Determine the (X, Y) coordinate at the center of the cell enclosing the given text.  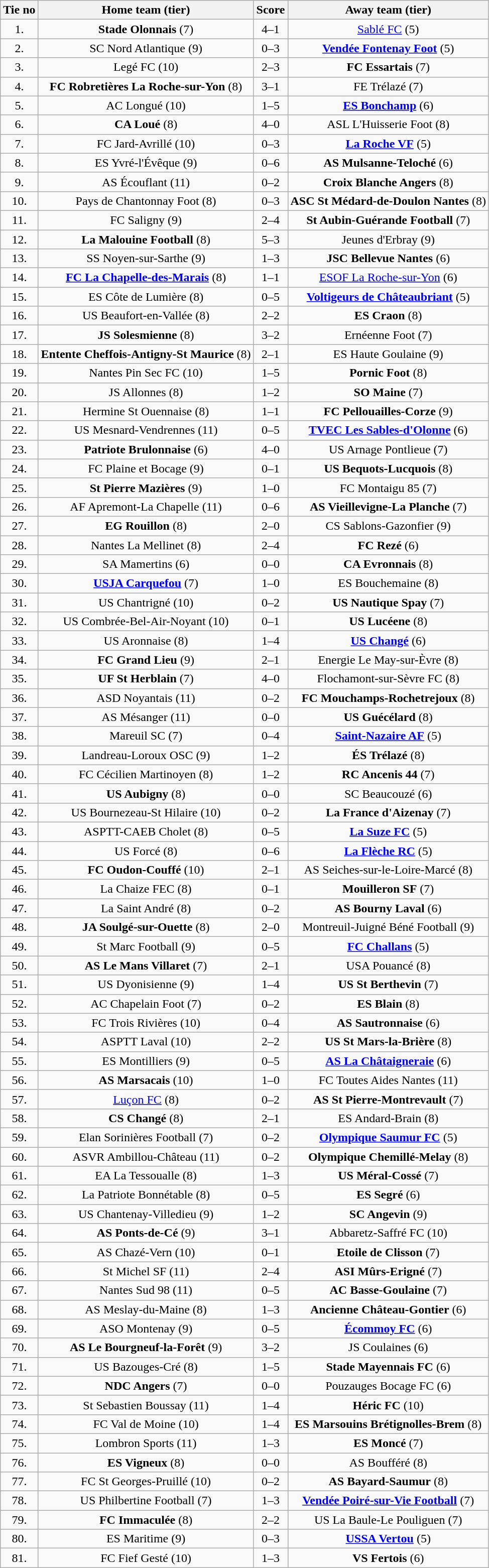
19. (19, 373)
US La Baule-Le Pouliguen (7) (388, 1520)
ES Marsouins Brétignolles-Brem (8) (388, 1424)
AS Sautronnaise (6) (388, 1023)
SA Mamertins (6) (146, 564)
Home team (tier) (146, 10)
JSC Bellevue Nantes (6) (388, 259)
ES Côte de Lumière (8) (146, 297)
La Roche VF (5) (388, 144)
58. (19, 1118)
AS Vieillevigne-La Planche (7) (388, 507)
10. (19, 201)
US St Mars-la-Brière (8) (388, 1042)
FC Fief Gesté (10) (146, 1558)
76. (19, 1463)
ES Haute Goulaine (9) (388, 354)
42. (19, 812)
78. (19, 1501)
Entente Cheffois-Antigny-St Maurice (8) (146, 354)
ES Moncé (7) (388, 1443)
12. (19, 239)
54. (19, 1042)
US Dyonisienne (9) (146, 985)
US Beaufort-en-Vallée (8) (146, 316)
ES Blain (8) (388, 1004)
US Bazouges-Cré (8) (146, 1367)
SC Nord Atlantique (9) (146, 48)
FC Essartais (7) (388, 67)
JS Solesmienne (8) (146, 335)
US Lucéene (8) (388, 622)
ASL L'Huisserie Foot (8) (388, 125)
Olympique Saumur FC (5) (388, 1137)
Montreuil-Juigné Béné Football (9) (388, 927)
ES Andard-Brain (8) (388, 1118)
Etoile de Clisson (7) (388, 1252)
St Pierre Mazières (9) (146, 488)
La Chaize FEC (8) (146, 889)
29. (19, 564)
US Chantenay-Villedieu (9) (146, 1214)
FC Trois Rivières (10) (146, 1023)
Patriote Brulonnaise (6) (146, 449)
Score (271, 10)
AS Boufféré (8) (388, 1463)
Tie no (19, 10)
FC Cécilien Martinoyen (8) (146, 774)
AC Basse-Goulaine (7) (388, 1290)
23. (19, 449)
41. (19, 793)
37. (19, 717)
49. (19, 946)
24. (19, 468)
US Combrée-Bel-Air-Noyant (10) (146, 622)
AS Seiches-sur-le-Loire-Marcé (8) (388, 870)
80. (19, 1539)
ASI Mûrs-Erigné (7) (388, 1271)
Saint-Nazaire AF (5) (388, 736)
AS Le Bourgneuf-la-Forêt (9) (146, 1348)
AS Mésanger (11) (146, 717)
Elan Sorinières Football (7) (146, 1137)
55. (19, 1061)
AC Longué (10) (146, 105)
5. (19, 105)
Olympique Chemillé-Melay (8) (388, 1156)
21. (19, 411)
FC Mouchamps-Rochetrejoux (8) (388, 698)
AS Écouflant (11) (146, 182)
Ancienne Château-Gontier (6) (388, 1309)
2. (19, 48)
US Chantrigné (10) (146, 602)
FC Pellouailles-Corze (9) (388, 411)
61. (19, 1176)
AC Chapelain Foot (7) (146, 1004)
CA Loué (8) (146, 125)
JS Coulaines (6) (388, 1348)
66. (19, 1271)
US Arnage Pontlieue (7) (388, 449)
Sablé FC (5) (388, 29)
17. (19, 335)
31. (19, 602)
40. (19, 774)
38. (19, 736)
Voltigeurs de Châteaubriant (5) (388, 297)
53. (19, 1023)
1. (19, 29)
US Bournezeau-St Hilaire (10) (146, 812)
16. (19, 316)
La France d'Aizenay (7) (388, 812)
AS Bourny Laval (6) (388, 908)
SO Maine (7) (388, 392)
Away team (tier) (388, 10)
Energie Le May-sur-Èvre (8) (388, 660)
EA La Tessoualle (8) (146, 1176)
US Aubigny (8) (146, 793)
Vendée Poiré-sur-Vie Football (7) (388, 1501)
Landreau-Loroux OSC (9) (146, 755)
AS Marsacais (10) (146, 1080)
US St Berthevin (7) (388, 985)
USSA Vertou (5) (388, 1539)
70. (19, 1348)
Jeunes d'Erbray (9) (388, 239)
AS Chazé-Vern (10) (146, 1252)
AS St Pierre-Montrevault (7) (388, 1099)
64. (19, 1233)
30. (19, 583)
FC Saligny (9) (146, 220)
Vendée Fontenay Foot (5) (388, 48)
57. (19, 1099)
Croix Blanche Angers (8) (388, 182)
74. (19, 1424)
71. (19, 1367)
FC Val de Moine (10) (146, 1424)
AS Bayard-Saumur (8) (388, 1482)
USA Pouancé (8) (388, 966)
US Changé (6) (388, 641)
FC Robretières La Roche-sur-Yon (8) (146, 86)
La Patriote Bonnétable (8) (146, 1195)
69. (19, 1329)
59. (19, 1137)
33. (19, 641)
Héric FC (10) (388, 1405)
FC La Chapelle-des-Marais (8) (146, 278)
JS Allonnes (8) (146, 392)
4–1 (271, 29)
44. (19, 851)
20. (19, 392)
RC Ancenis 44 (7) (388, 774)
SC Beaucouzé (6) (388, 793)
ES Bonchamp (6) (388, 105)
63. (19, 1214)
SC Angevin (9) (388, 1214)
SS Noyen-sur-Sarthe (9) (146, 259)
AS Meslay-du-Maine (8) (146, 1309)
AS Mulsanne-Teloché (6) (388, 163)
51. (19, 985)
60. (19, 1156)
La Malouine Football (8) (146, 239)
67. (19, 1290)
FC Rezé (6) (388, 545)
Pornic Foot (8) (388, 373)
St Marc Football (9) (146, 946)
Nantes Pin Sec FC (10) (146, 373)
47. (19, 908)
CA Evronnais (8) (388, 564)
62. (19, 1195)
26. (19, 507)
Stade Olonnais (7) (146, 29)
36. (19, 698)
ES Craon (8) (388, 316)
ASVR Ambillou-Château (11) (146, 1156)
US Méral-Cossé (7) (388, 1176)
US Mesnard-Vendrennes (11) (146, 430)
St Aubin-Guérande Football (7) (388, 220)
Nantes La Mellinet (8) (146, 545)
ASC St Médard-de-Doulon Nantes (8) (388, 201)
46. (19, 889)
ES Vigneux (8) (146, 1463)
Mouilleron SF (7) (388, 889)
Legé FC (10) (146, 67)
US Aronnaise (8) (146, 641)
FC St Georges-Pruillé (10) (146, 1482)
AS Ponts-de-Cé (9) (146, 1233)
US Bequots-Lucquois (8) (388, 468)
73. (19, 1405)
2–3 (271, 67)
34. (19, 660)
Mareuil SC (7) (146, 736)
Ernéenne Foot (7) (388, 335)
St Michel SF (11) (146, 1271)
35. (19, 679)
FC Toutes Aides Nantes (11) (388, 1080)
7. (19, 144)
FC Plaine et Bocage (9) (146, 468)
77. (19, 1482)
48. (19, 927)
5–3 (271, 239)
22. (19, 430)
15. (19, 297)
43. (19, 831)
45. (19, 870)
ASD Noyantais (11) (146, 698)
US Nautique Spay (7) (388, 602)
US Philbertine Football (7) (146, 1501)
EG Rouillon (8) (146, 526)
Écommoy FC (6) (388, 1329)
11. (19, 220)
79. (19, 1520)
27. (19, 526)
65. (19, 1252)
68. (19, 1309)
Nantes Sud 98 (11) (146, 1290)
AS La Châtaigneraie (6) (388, 1061)
3. (19, 67)
13. (19, 259)
TVEC Les Sables-d'Olonne (6) (388, 430)
ES Maritime (9) (146, 1539)
25. (19, 488)
FC Challans (5) (388, 946)
9. (19, 182)
AF Apremont-La Chapelle (11) (146, 507)
32. (19, 622)
UF St Herblain (7) (146, 679)
Flochamont-sur-Sèvre FC (8) (388, 679)
FC Oudon-Couffé (10) (146, 870)
La Suze FC (5) (388, 831)
FE Trélazé (7) (388, 86)
6. (19, 125)
50. (19, 966)
La Saint André (8) (146, 908)
US Forcé (8) (146, 851)
Pays de Chantonnay Foot (8) (146, 201)
72. (19, 1386)
AS Le Mans Villaret (7) (146, 966)
Stade Mayennais FC (6) (388, 1367)
FC Grand Lieu (9) (146, 660)
14. (19, 278)
FC Immaculée (8) (146, 1520)
JA Soulgé-sur-Ouette (8) (146, 927)
FC Montaigu 85 (7) (388, 488)
Abbaretz-Saffré FC (10) (388, 1233)
ES Yvré-l'Évêque (9) (146, 163)
St Sebastien Boussay (11) (146, 1405)
CS Sablons-Gazonfier (9) (388, 526)
Lombron Sports (11) (146, 1443)
4. (19, 86)
ES Segré (6) (388, 1195)
CS Changé (8) (146, 1118)
56. (19, 1080)
La Flèche RC (5) (388, 851)
Pouzauges Bocage FC (6) (388, 1386)
81. (19, 1558)
Luçon FC (8) (146, 1099)
ASPTT Laval (10) (146, 1042)
18. (19, 354)
USJA Carquefou (7) (146, 583)
75. (19, 1443)
28. (19, 545)
ES Montilliers (9) (146, 1061)
ÉS Trélazé (8) (388, 755)
NDC Angers (7) (146, 1386)
ESOF La Roche-sur-Yon (6) (388, 278)
ASPTT-CAEB Cholet (8) (146, 831)
52. (19, 1004)
VS Fertois (6) (388, 1558)
ES Bouchemaine (8) (388, 583)
Hermine St Ouennaise (8) (146, 411)
39. (19, 755)
8. (19, 163)
US Guécélard (8) (388, 717)
FC Jard-Avrillé (10) (146, 144)
ASO Montenay (9) (146, 1329)
